Return the (x, y) coordinate for the center point of the cell that contains the specified text.  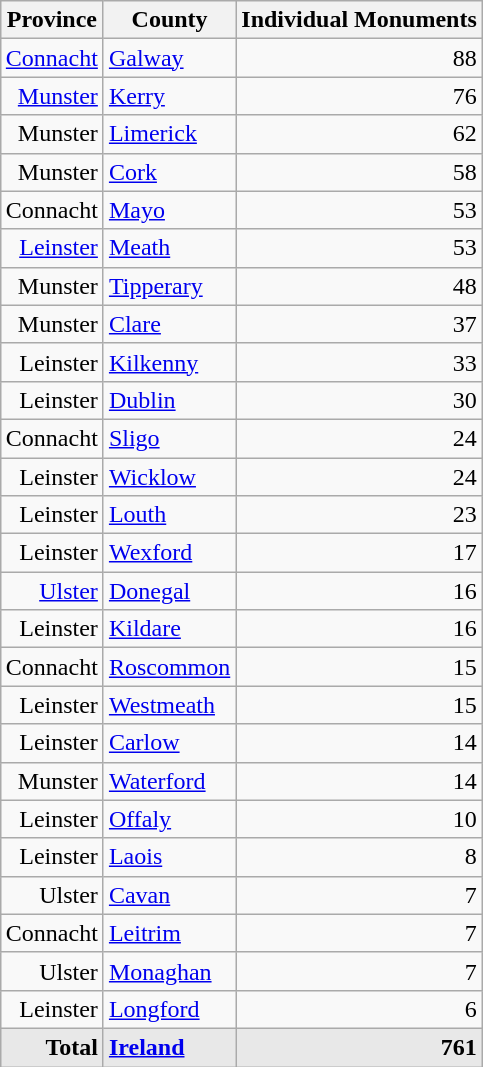
Monaghan (169, 971)
Roscommon (169, 667)
Carlow (169, 743)
Tipperary (169, 286)
33 (359, 362)
23 (359, 515)
Kerry (169, 96)
48 (359, 286)
Waterford (169, 781)
Cork (169, 172)
Louth (169, 515)
37 (359, 324)
Limerick (169, 134)
Wexford (169, 553)
76 (359, 96)
Sligo (169, 438)
Westmeath (169, 705)
58 (359, 172)
Leitrim (169, 933)
761 (359, 1047)
Meath (169, 248)
30 (359, 400)
Longford (169, 1009)
Dublin (169, 400)
17 (359, 553)
Kilkenny (169, 362)
Wicklow (169, 477)
Laois (169, 857)
Mayo (169, 210)
County (169, 20)
62 (359, 134)
Total (52, 1047)
Clare (169, 324)
Galway (169, 58)
6 (359, 1009)
Ireland (169, 1047)
Donegal (169, 591)
Kildare (169, 629)
Offaly (169, 819)
8 (359, 857)
Province (52, 20)
Individual Monuments (359, 20)
Cavan (169, 895)
88 (359, 58)
10 (359, 819)
